Extract the [X, Y] coordinate from the center of the cell holding the provided text.  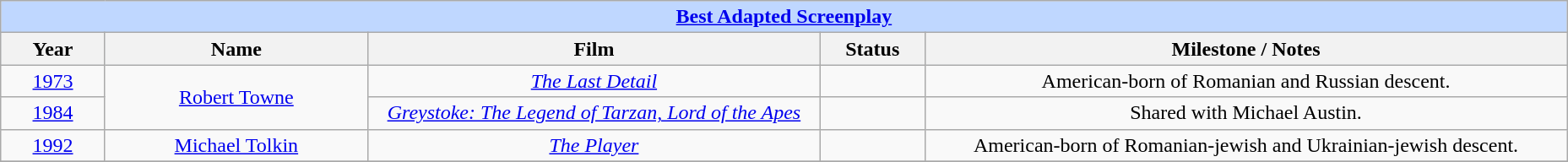
Milestone / Notes [1246, 49]
Name [236, 49]
Film [594, 49]
Status [872, 49]
1973 [53, 81]
Best Adapted Screenplay [784, 17]
American-born of Romanian-jewish and Ukrainian-jewish descent. [1246, 145]
Shared with Michael Austin. [1246, 113]
Year [53, 49]
1992 [53, 145]
American-born of Romanian and Russian descent. [1246, 81]
Michael Tolkin [236, 145]
The Last Detail [594, 81]
Greystoke: The Legend of Tarzan, Lord of the Apes [594, 113]
Robert Towne [236, 97]
The Player [594, 145]
1984 [53, 113]
